Detect which cell encompasses the target text, then output its (X, Y) center coordinate. 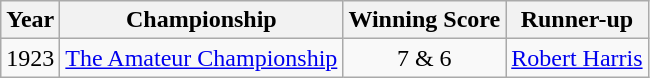
Winning Score (424, 20)
Championship (202, 20)
1923 (30, 58)
Runner-up (577, 20)
The Amateur Championship (202, 58)
Robert Harris (577, 58)
Year (30, 20)
7 & 6 (424, 58)
